Detect which cell encompasses the target text, then output its [x, y] center coordinate. 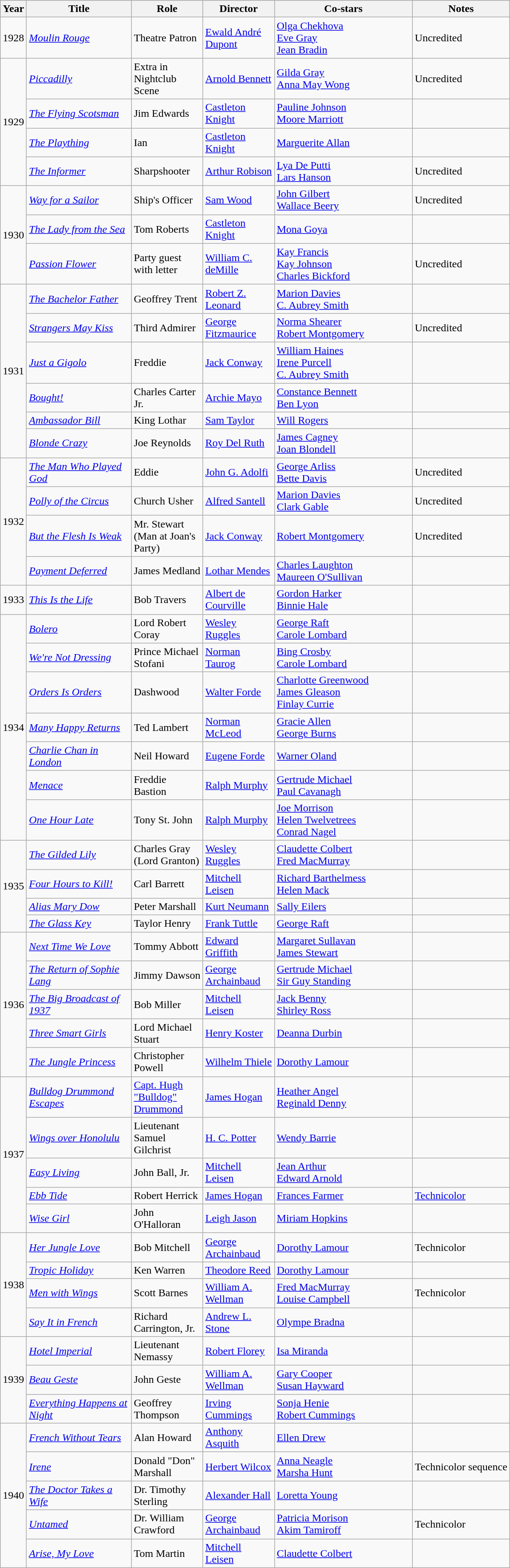
Lord Robert Coray [167, 629]
King Lothar [167, 421]
Anthony Asquith [239, 1438]
Sam Wood [239, 200]
Irene [79, 1466]
John Geste [167, 1380]
Gracie AllenGeorge Burns [344, 727]
Technicolor sequence [461, 1466]
French Without Tears [79, 1438]
Marguerite Allan [344, 142]
George ArlissBette Davis [344, 472]
The Return of Sophie Lang [79, 975]
Hotel Imperial [79, 1351]
Gordon HarkerBinnie Hale [344, 599]
Patricia MorisonAkim Tamiroff [344, 1524]
Kurt Neumann [239, 907]
Loretta Young [344, 1496]
Charlotte GreenwoodJames GleasonFinlay Currie [344, 692]
Charles Carter Jr. [167, 397]
George Fitzmaurice [239, 328]
Lothar Mendes [239, 571]
Margaret SullavanJames Stewart [344, 947]
This Is the Life [79, 599]
Christopher Powell [167, 1062]
Wings over Honolulu [79, 1138]
William C. deMille [239, 264]
Robert Montgomery [344, 536]
Party guest with letter [167, 264]
Taylor Henry [167, 924]
Claudette Colbert [344, 1553]
Title [79, 9]
Norman McLeod [239, 727]
Lya De PuttiLars Hanson [344, 171]
Robert Z. Leonard [239, 298]
Sally Eilers [344, 907]
Wendy Barrie [344, 1138]
Jimmy Dawson [167, 975]
The Doctor Takes a Wife [79, 1496]
Eddie [167, 472]
Norman Taurog [239, 657]
Lieutenant Samuel Gilchrist [167, 1138]
Warner Oland [344, 756]
Robert Herrick [167, 1195]
1933 [13, 599]
John GilbertWallace Beery [344, 200]
Peter Marshall [167, 907]
Piccadilly [79, 79]
Mona Goya [344, 229]
Four Hours to Kill! [79, 884]
William HainesIrene PurcellC. Aubrey Smith [344, 362]
1937 [13, 1155]
Arnold Bennett [239, 79]
Kay FrancisKay JohnsonCharles Bickford [344, 264]
But the Flesh Is Weak [79, 536]
George RaftCarole Lombard [344, 629]
Gary CooperSusan Hayward [344, 1380]
John G. Adolfi [239, 472]
Theodore Reed [239, 1270]
1928 [13, 38]
Extra in Nightclub Scene [167, 79]
Strangers May Kiss [79, 328]
The Informer [79, 171]
Jack BennyShirley Ross [344, 1004]
Charles Gray (Lord Granton) [167, 854]
The Big Broadcast of 1937 [79, 1004]
1930 [13, 235]
The Gilded Lily [79, 854]
Notes [461, 9]
Ken Warren [167, 1270]
Her Jungle Love [79, 1247]
Easy Living [79, 1172]
Church Usher [167, 501]
1938 [13, 1284]
Prince Michael Stofani [167, 657]
Ellen Drew [344, 1438]
Director [239, 9]
Isa Miranda [344, 1351]
Constance BennettBen Lyon [344, 397]
Archie Mayo [239, 397]
Men with Wings [79, 1293]
Many Happy Returns [79, 727]
Capt. Hugh "Bulldog" Drummond [167, 1097]
Charles LaughtonMaureen O'Sullivan [344, 571]
The Glass Key [79, 924]
Orders Is Orders [79, 692]
The Jungle Princess [79, 1062]
Say It in French [79, 1322]
Richard Carrington, Jr. [167, 1322]
Deanna Durbin [344, 1033]
Alias Mary Dow [79, 907]
Walter Forde [239, 692]
Ambassador Bill [79, 421]
Charlie Chan in London [79, 756]
Sonja HenieRobert Cummings [344, 1409]
1936 [13, 1004]
Wise Girl [79, 1219]
Gilda GrayAnna May Wong [344, 79]
Leigh Jason [239, 1219]
Ebb Tide [79, 1195]
Passion Flower [79, 264]
Dashwood [167, 692]
Theatre Patron [167, 38]
Freddie [167, 362]
James Medland [167, 571]
Jean ArthurEdward Arnold [344, 1172]
Menace [79, 785]
Role [167, 9]
Pauline JohnsonMoore Marriott [344, 114]
Beau Geste [79, 1380]
Marion DaviesClark Gable [344, 501]
Ewald André Dupont [239, 38]
Edward Griffith [239, 947]
Wilhelm Thiele [239, 1062]
Everything Happens at Night [79, 1409]
Dr. William Crawford [167, 1524]
The Flying Scotsman [79, 114]
Irving Cummings [239, 1409]
Richard BarthelmessHelen Mack [344, 884]
The Man Who Played God [79, 472]
Tropic Holiday [79, 1270]
Neil Howard [167, 756]
Bolero [79, 629]
1932 [13, 521]
Tom Martin [167, 1553]
Moulin Rouge [79, 38]
Just a Gigolo [79, 362]
Dr. Timothy Sterling [167, 1496]
One Hour Late [79, 820]
Miriam Hopkins [344, 1219]
Arise, My Love [79, 1553]
Tony St. John [167, 820]
Joe MorrisonHelen TwelvetreesConrad Nagel [344, 820]
Co-stars [344, 9]
1934 [13, 727]
Claudette ColbertFred MacMurray [344, 854]
Mr. Stewart(Man at Joan's Party) [167, 536]
Herbert Wilcox [239, 1466]
Fred MacMurrayLouise Campbell [344, 1293]
Marion DaviesC. Aubrey Smith [344, 298]
Ship's Officer [167, 200]
John Ball, Jr. [167, 1172]
Roy Del Ruth [239, 443]
Bought! [79, 397]
Frank Tuttle [239, 924]
The Bachelor Father [79, 298]
Blonde Crazy [79, 443]
1929 [13, 122]
Norma ShearerRobert Montgomery [344, 328]
1931 [13, 371]
H. C. Potter [239, 1138]
Eugene Forde [239, 756]
Lord Michael Stuart [167, 1033]
Geoffrey Thompson [167, 1409]
The Lady from the Sea [79, 229]
Frances Farmer [344, 1195]
Tommy Abbott [167, 947]
Henry Koster [239, 1033]
Freddie Bastion [167, 785]
Andrew L. Stone [239, 1322]
James CagneyJoan Blondell [344, 443]
Alfred Santell [239, 501]
Will Rogers [344, 421]
Bob Mitchell [167, 1247]
1935 [13, 886]
Payment Deferred [79, 571]
We're Not Dressing [79, 657]
Bulldog Drummond Escapes [79, 1097]
Scott Barnes [167, 1293]
Polly of the Circus [79, 501]
Gertrude MichaelPaul Cavanagh [344, 785]
John O'Halloran [167, 1219]
Three Smart Girls [79, 1033]
Anna NeagleMarsha Hunt [344, 1466]
Ian [167, 142]
Untamed [79, 1524]
Albert de Courville [239, 599]
Third Admirer [167, 328]
Bob Travers [167, 599]
Alan Howard [167, 1438]
Gertrude MichaelSir Guy Standing [344, 975]
The Plaything [79, 142]
Lieutenant Nemassy [167, 1351]
Robert Florey [239, 1351]
Olympe Bradna [344, 1322]
Geoffrey Trent [167, 298]
Next Time We Love [79, 947]
Sam Taylor [239, 421]
Alexander Hall [239, 1496]
Ted Lambert [167, 727]
1939 [13, 1380]
Olga ChekhovaEve GrayJean Bradin [344, 38]
Jim Edwards [167, 114]
Donald "Don" Marshall [167, 1466]
Tom Roberts [167, 229]
Year [13, 9]
Bob Miller [167, 1004]
Heather AngelReginald Denny [344, 1097]
Joe Reynolds [167, 443]
George Raft [344, 924]
Carl Barrett [167, 884]
Bing CrosbyCarole Lombard [344, 657]
Arthur Robison [239, 171]
Way for a Sailor [79, 200]
1940 [13, 1496]
Sharpshooter [167, 171]
